For the text-containing cell, return its midpoint in (x, y) coordinate format. 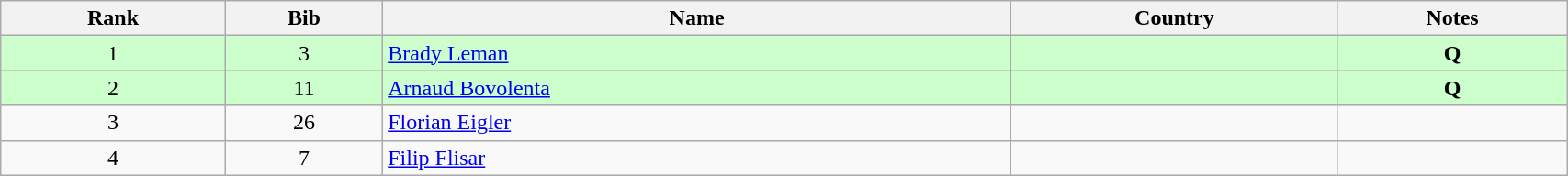
7 (304, 158)
1 (113, 53)
Filip Flisar (697, 158)
2 (113, 88)
11 (304, 88)
Name (697, 18)
Notes (1451, 18)
26 (304, 123)
Country (1174, 18)
Florian Eigler (697, 123)
Brady Leman (697, 53)
4 (113, 158)
Bib (304, 18)
Arnaud Bovolenta (697, 88)
Rank (113, 18)
